Pinpoint the cell where the given text exists, returning its (X, Y) midpoint coordinate. 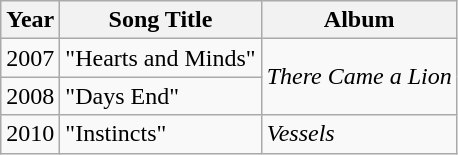
2008 (30, 96)
Vessels (359, 134)
"Hearts and Minds" (160, 58)
"Instincts" (160, 134)
"Days End" (160, 96)
Year (30, 20)
2007 (30, 58)
Album (359, 20)
Song Title (160, 20)
2010 (30, 134)
There Came a Lion (359, 77)
